Output the [X, Y] coordinate of the center of the cell containing the given text.  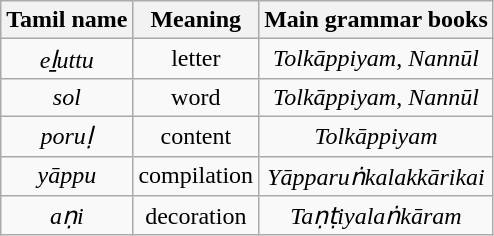
letter [196, 59]
Tolkāppiyam [376, 136]
Tamil name [67, 20]
Taṇṭiyalaṅkāram [376, 216]
eḻuttu [67, 59]
Yāpparuṅkalakkārikai [376, 176]
decoration [196, 216]
content [196, 136]
aṇi [67, 216]
sol [67, 97]
compilation [196, 176]
Main grammar books [376, 20]
poruḷ [67, 136]
word [196, 97]
Meaning [196, 20]
yāppu [67, 176]
